Locate the cell with the specified text and output its [X, Y] center coordinate. 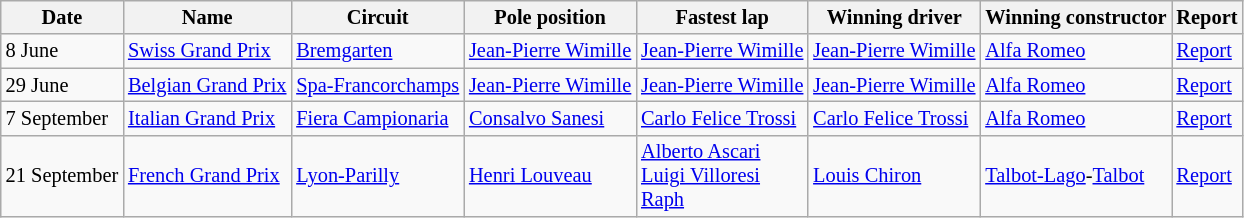
Swiss Grand Prix [207, 51]
Louis Chiron [894, 176]
Bremgarten [378, 51]
Date [62, 17]
Name [207, 17]
Italian Grand Prix [207, 118]
Winning driver [894, 17]
Lyon-Parilly [378, 176]
Spa-Francorchamps [378, 85]
Henri Louveau [550, 176]
8 June [62, 51]
Pole position [550, 17]
Consalvo Sanesi [550, 118]
French Grand Prix [207, 176]
29 June [62, 85]
Belgian Grand Prix [207, 85]
21 September [62, 176]
Fastest lap [722, 17]
7 September [62, 118]
Alberto Ascari Luigi Villoresi Raph [722, 176]
Circuit [378, 17]
Talbot-Lago-Talbot [1076, 176]
Winning constructor [1076, 17]
Fiera Campionaria [378, 118]
